Output the [X, Y] coordinate of the center of the cell containing the given text.  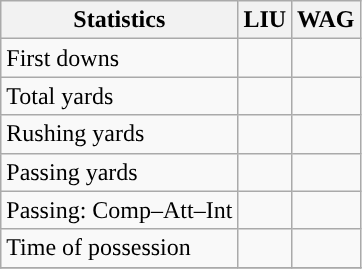
LIU [265, 20]
Passing: Comp–Att–Int [120, 210]
Statistics [120, 20]
Total yards [120, 96]
First downs [120, 58]
WAG [326, 20]
Time of possession [120, 248]
Passing yards [120, 172]
Rushing yards [120, 134]
